Identify which cell holds the provided text, then report its [X, Y] central coordinate. 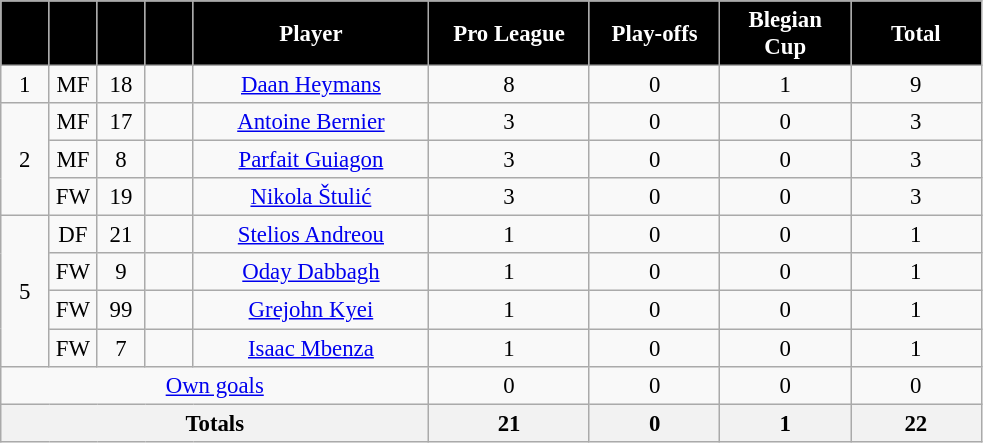
Antoine Bernier [311, 122]
Pro League [510, 34]
Oday Dabbagh [311, 273]
5 [25, 291]
18 [121, 85]
7 [121, 348]
Daan Heymans [311, 85]
Player [311, 34]
DF [73, 235]
Isaac Mbenza [311, 348]
19 [121, 197]
Stelios Andreou [311, 235]
Nikola Štulić [311, 197]
99 [121, 310]
17 [121, 122]
Grejohn Kyei [311, 310]
Parfait Guiagon [311, 160]
22 [916, 423]
2 [25, 160]
Play-offs [654, 34]
Total [916, 34]
Blegian Cup [786, 34]
Totals [215, 423]
Own goals [215, 385]
